Find where the given text appears and provide that cell's center as [x, y] coordinate. 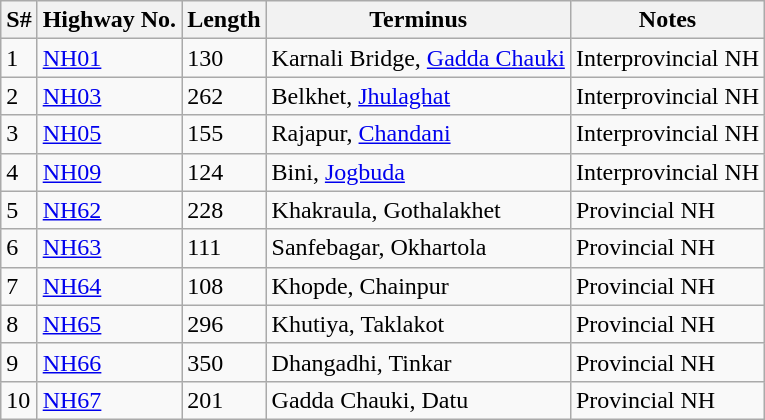
6 [19, 248]
NH63 [109, 248]
Rajapur, Chandani [418, 134]
Dhangadhi, Tinkar [418, 362]
228 [224, 210]
130 [224, 58]
2 [19, 96]
Karnali Bridge, Gadda Chauki [418, 58]
4 [19, 172]
Bini, Jogbuda [418, 172]
NH09 [109, 172]
155 [224, 134]
Sanfebagar, Okhartola [418, 248]
NH65 [109, 324]
7 [19, 286]
5 [19, 210]
Notes [667, 20]
NH05 [109, 134]
201 [224, 400]
S# [19, 20]
108 [224, 286]
Belkhet, Jhulaghat [418, 96]
NH67 [109, 400]
Khutiya, Taklakot [418, 324]
Length [224, 20]
NH62 [109, 210]
Khakraula, Gothalakhet [418, 210]
Khopde, Chainpur [418, 286]
10 [19, 400]
NH01 [109, 58]
Highway No. [109, 20]
350 [224, 362]
3 [19, 134]
NH03 [109, 96]
296 [224, 324]
9 [19, 362]
NH66 [109, 362]
Gadda Chauki, Datu [418, 400]
262 [224, 96]
1 [19, 58]
NH64 [109, 286]
Terminus [418, 20]
124 [224, 172]
8 [19, 324]
111 [224, 248]
